Extract the (X, Y) coordinate from the center of the cell holding the provided text.  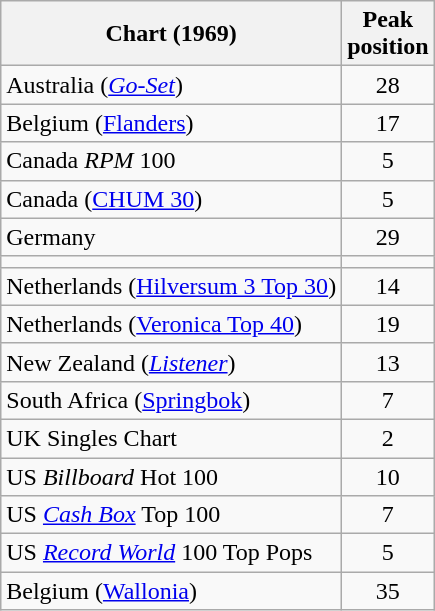
Australia (Go-Set) (172, 85)
29 (388, 237)
Germany (172, 237)
35 (388, 591)
17 (388, 123)
New Zealand (Listener) (172, 362)
Chart (1969) (172, 34)
Belgium (Flanders) (172, 123)
19 (388, 324)
Canada RPM 100 (172, 161)
10 (388, 477)
Belgium (Wallonia) (172, 591)
South Africa (Springbok) (172, 400)
Canada (CHUM 30) (172, 199)
13 (388, 362)
14 (388, 286)
US Record World 100 Top Pops (172, 553)
Netherlands (Veronica Top 40) (172, 324)
2 (388, 438)
US Cash Box Top 100 (172, 515)
UK Singles Chart (172, 438)
US Billboard Hot 100 (172, 477)
Peakposition (388, 34)
28 (388, 85)
Netherlands (Hilversum 3 Top 30) (172, 286)
